Extract the (X, Y) coordinate from the center of the cell holding the provided text.  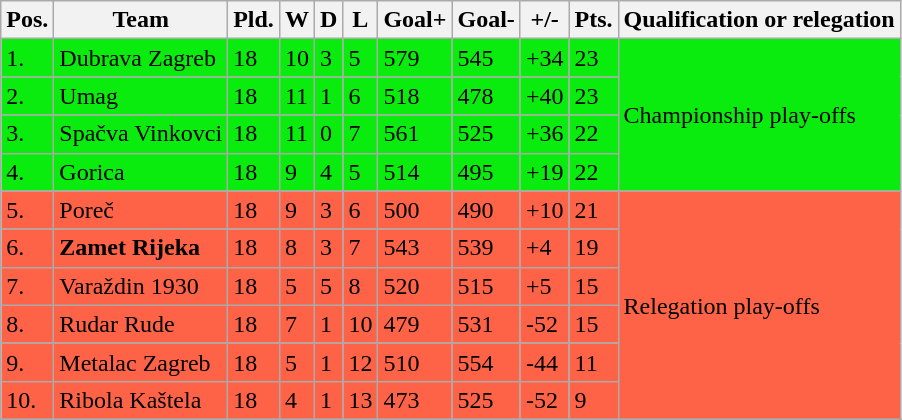
-44 (544, 362)
+40 (544, 96)
Spačva Vinkovci (141, 134)
539 (486, 248)
Qualification or relegation (759, 20)
D (328, 20)
Pld. (254, 20)
L (360, 20)
3. (28, 134)
Metalac Zagreb (141, 362)
Goal- (486, 20)
W (296, 20)
0 (328, 134)
561 (415, 134)
+34 (544, 58)
2. (28, 96)
+36 (544, 134)
9. (28, 362)
19 (594, 248)
Gorica (141, 172)
8. (28, 324)
5. (28, 210)
Ribola Kaštela (141, 400)
495 (486, 172)
Poreč (141, 210)
6. (28, 248)
+/- (544, 20)
21 (594, 210)
579 (415, 58)
+4 (544, 248)
490 (486, 210)
Umag (141, 96)
473 (415, 400)
12 (360, 362)
515 (486, 286)
Dubrava Zagreb (141, 58)
Pts. (594, 20)
500 (415, 210)
+10 (544, 210)
478 (486, 96)
Rudar Rude (141, 324)
510 (415, 362)
Team (141, 20)
554 (486, 362)
Goal+ (415, 20)
Relegation play-offs (759, 305)
520 (415, 286)
514 (415, 172)
531 (486, 324)
Varaždin 1930 (141, 286)
479 (415, 324)
7. (28, 286)
Zamet Rijeka (141, 248)
1. (28, 58)
Championship play-offs (759, 115)
13 (360, 400)
10. (28, 400)
Pos. (28, 20)
+5 (544, 286)
+19 (544, 172)
545 (486, 58)
4. (28, 172)
518 (415, 96)
543 (415, 248)
